Return [X, Y] of the center of cell containing provided text 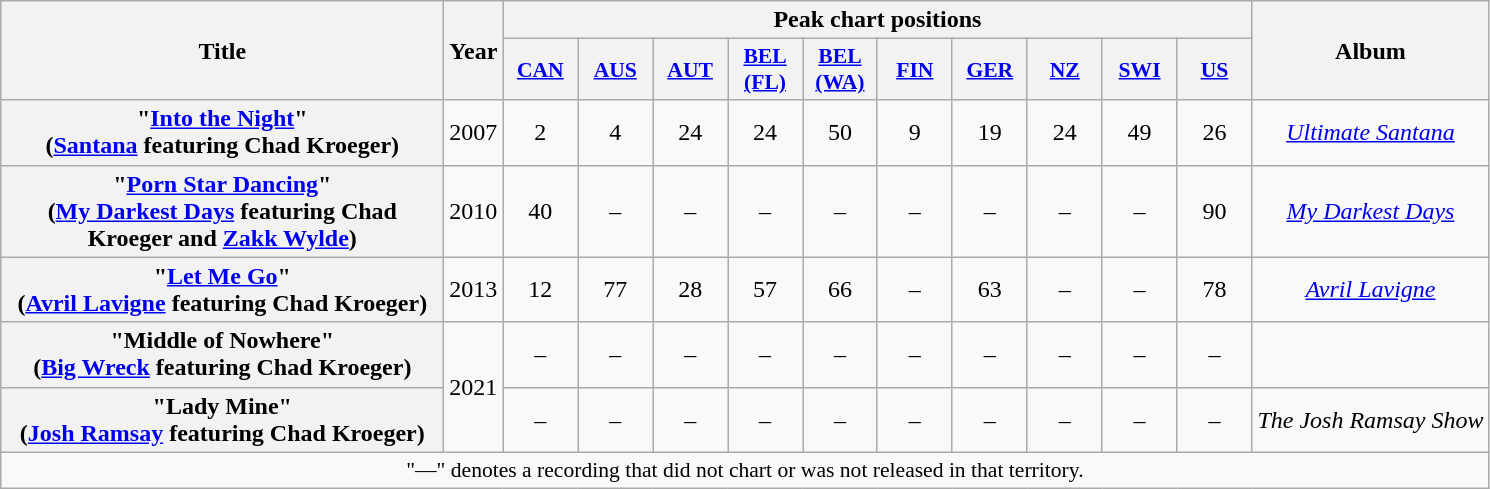
The Josh Ramsay Show [1370, 420]
78 [1214, 290]
63 [990, 290]
90 [1214, 211]
77 [616, 290]
9 [914, 132]
NZ [1064, 70]
"Into the Night"(Santana featuring Chad Kroeger) [222, 132]
2 [540, 132]
Avril Lavigne [1370, 290]
40 [540, 211]
CAN [540, 70]
2010 [474, 211]
Title [222, 50]
"Porn Star Dancing"(My Darkest Days featuring Chad Kroeger and Zakk Wylde) [222, 211]
49 [1140, 132]
"Let Me Go"(Avril Lavigne featuring Chad Kroeger) [222, 290]
"Middle of Nowhere"(Big Wreck featuring Chad Kroeger) [222, 354]
50 [840, 132]
2007 [474, 132]
BEL (WA) [840, 70]
US [1214, 70]
AUT [690, 70]
2013 [474, 290]
12 [540, 290]
FIN [914, 70]
Ultimate Santana [1370, 132]
My Darkest Days [1370, 211]
SWI [1140, 70]
"—" denotes a recording that did not chart or was not released in that territory. [745, 470]
AUS [616, 70]
Peak chart positions [878, 20]
66 [840, 290]
57 [766, 290]
4 [616, 132]
2021 [474, 387]
Year [474, 50]
GER [990, 70]
Album [1370, 50]
"Lady Mine"(Josh Ramsay featuring Chad Kroeger) [222, 420]
19 [990, 132]
BEL (FL) [766, 70]
28 [690, 290]
26 [1214, 132]
